Identify which cell holds the provided text, then report its (X, Y) central coordinate. 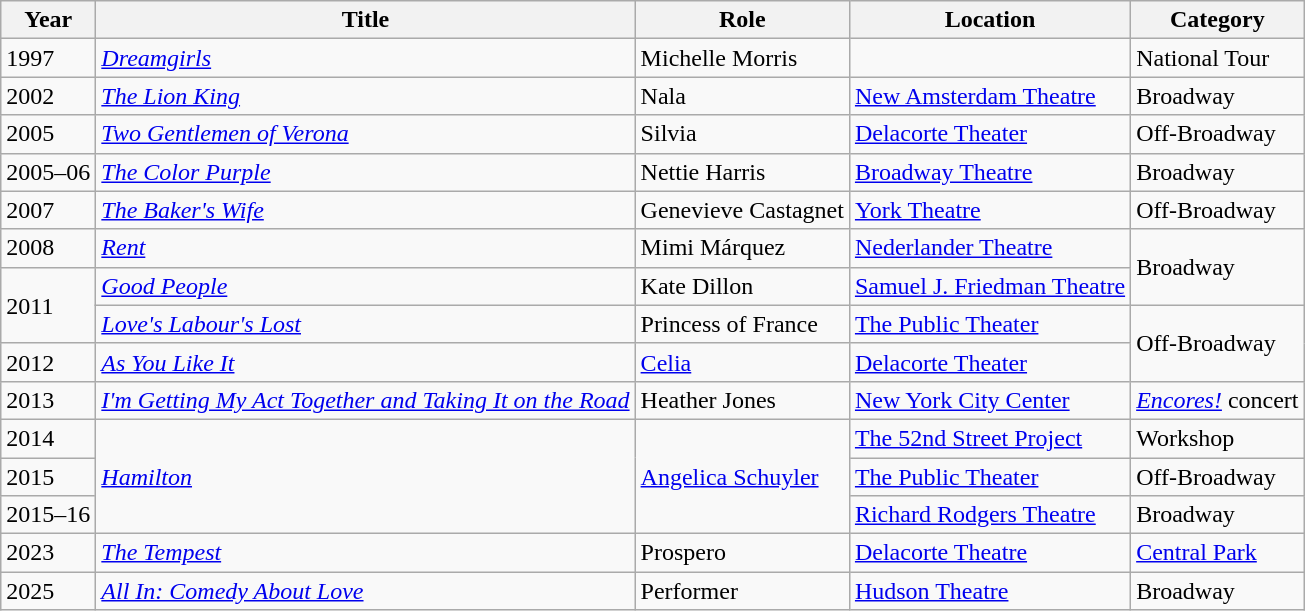
All In: Comedy About Love (366, 591)
New Amsterdam Theatre (990, 96)
2023 (48, 553)
Kate Dillon (742, 286)
Role (742, 20)
2014 (48, 438)
The Baker's Wife (366, 210)
Hamilton (366, 476)
The Lion King (366, 96)
Good People (366, 286)
I'm Getting My Act Together and Taking It on the Road (366, 400)
2012 (48, 362)
The 52nd Street Project (990, 438)
2008 (48, 248)
2002 (48, 96)
2005 (48, 134)
2005–06 (48, 172)
Year (48, 20)
Title (366, 20)
The Color Purple (366, 172)
2015 (48, 477)
2015–16 (48, 515)
Celia (742, 362)
Rent (366, 248)
Genevieve Castagnet (742, 210)
Love's Labour's Lost (366, 324)
Prospero (742, 553)
Nettie Harris (742, 172)
Two Gentlemen of Verona (366, 134)
Dreamgirls (366, 58)
Nala (742, 96)
Michelle Morris (742, 58)
Heather Jones (742, 400)
Performer (742, 591)
York Theatre (990, 210)
Central Park (1218, 553)
Samuel J. Friedman Theatre (990, 286)
Delacorte Theatre (990, 553)
2013 (48, 400)
2007 (48, 210)
National Tour (1218, 58)
The Tempest (366, 553)
2011 (48, 305)
Silvia (742, 134)
Location (990, 20)
1997 (48, 58)
Category (1218, 20)
Princess of France (742, 324)
Mimi Márquez (742, 248)
Angelica Schuyler (742, 476)
Broadway Theatre (990, 172)
As You Like It (366, 362)
2025 (48, 591)
Nederlander Theatre (990, 248)
New York City Center (990, 400)
Richard Rodgers Theatre (990, 515)
Encores! concert (1218, 400)
Workshop (1218, 438)
Hudson Theatre (990, 591)
